Locate the cell with the specified text and output its [X, Y] center coordinate. 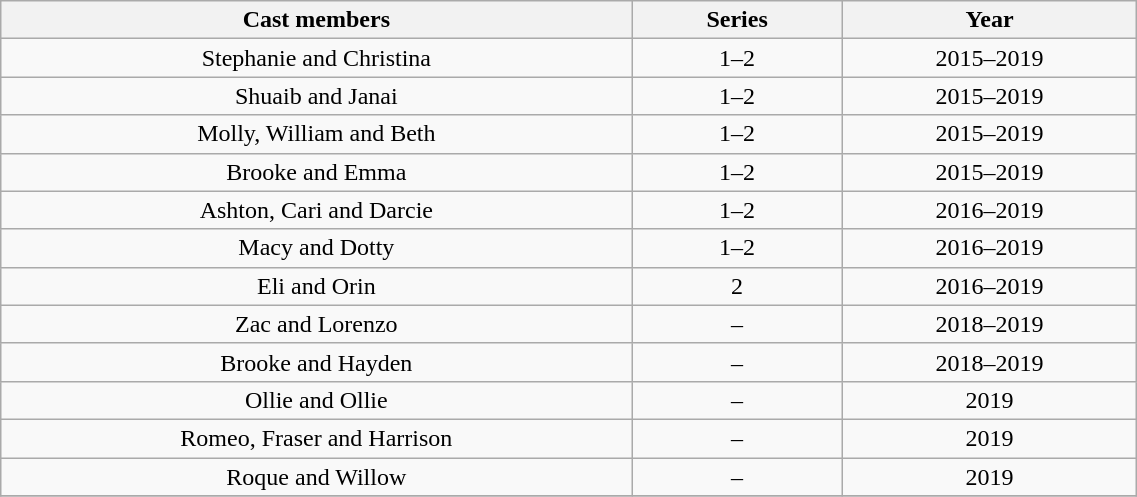
Zac and Lorenzo [316, 324]
Romeo, Fraser and Harrison [316, 438]
Ashton, Cari and Darcie [316, 210]
Roque and Willow [316, 477]
Stephanie and Christina [316, 58]
Series [737, 20]
Molly, William and Beth [316, 134]
Brooke and Hayden [316, 362]
Year [990, 20]
Cast members [316, 20]
2 [737, 286]
Eli and Orin [316, 286]
Shuaib and Janai [316, 96]
Ollie and Ollie [316, 400]
Macy and Dotty [316, 248]
Brooke and Emma [316, 172]
